Capture the cell that displays the provided text and extract its (x, y) central coordinate. 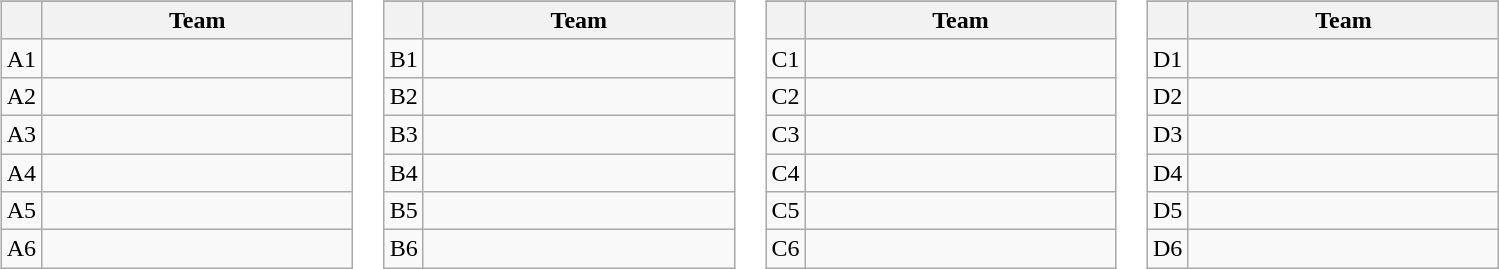
B4 (404, 173)
C1 (786, 58)
C3 (786, 134)
C5 (786, 211)
D5 (1167, 211)
B2 (404, 96)
A2 (21, 96)
B6 (404, 249)
A3 (21, 134)
A6 (21, 249)
C2 (786, 96)
C4 (786, 173)
A5 (21, 211)
D2 (1167, 96)
C6 (786, 249)
B5 (404, 211)
A1 (21, 58)
B3 (404, 134)
D3 (1167, 134)
B1 (404, 58)
D6 (1167, 249)
D1 (1167, 58)
A4 (21, 173)
D4 (1167, 173)
